Pinpoint the cell where the given text exists, returning its (X, Y) midpoint coordinate. 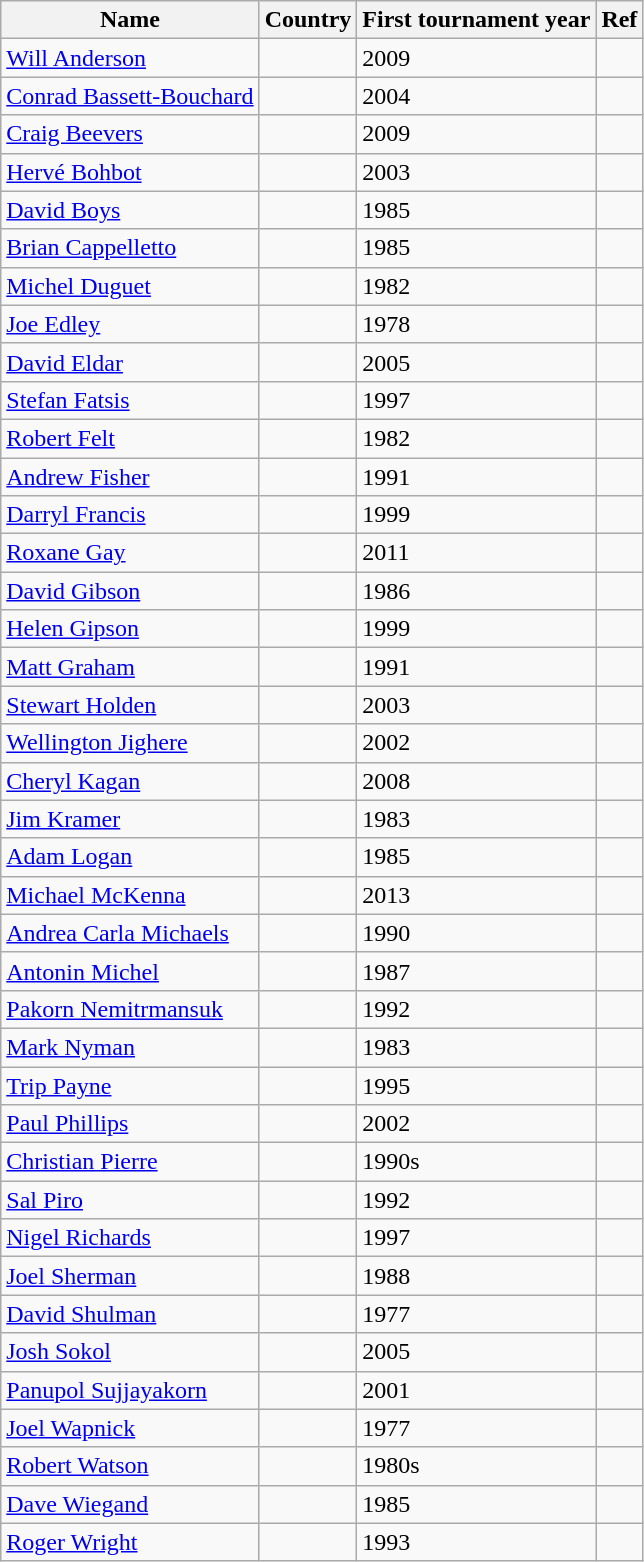
Paul Phillips (130, 1124)
Joel Wapnick (130, 1428)
Matt Graham (130, 667)
2004 (476, 96)
2011 (476, 553)
Dave Wiegand (130, 1504)
Antonin Michel (130, 971)
Nigel Richards (130, 1238)
Pakorn Nemitrmansuk (130, 1009)
Christian Pierre (130, 1162)
First tournament year (476, 20)
Michel Duguet (130, 286)
Roxane Gay (130, 553)
Name (130, 20)
Mark Nyman (130, 1047)
Robert Felt (130, 438)
Michael McKenna (130, 895)
Panupol Sujjayakorn (130, 1390)
Joel Sherman (130, 1276)
Roger Wright (130, 1542)
Adam Logan (130, 857)
1988 (476, 1276)
Joe Edley (130, 324)
David Gibson (130, 591)
Country (308, 20)
David Boys (130, 210)
1980s (476, 1466)
Andrea Carla Michaels (130, 933)
Wellington Jighere (130, 743)
1995 (476, 1085)
Brian Cappelletto (130, 248)
Ref (620, 20)
1990 (476, 933)
Trip Payne (130, 1085)
1990s (476, 1162)
Josh Sokol (130, 1352)
Hervé Bohbot (130, 172)
1978 (476, 324)
Stefan Fatsis (130, 400)
Andrew Fisher (130, 477)
Helen Gipson (130, 629)
Cheryl Kagan (130, 781)
Craig Beevers (130, 134)
1986 (476, 591)
Stewart Holden (130, 705)
David Shulman (130, 1314)
Darryl Francis (130, 515)
2013 (476, 895)
Will Anderson (130, 58)
2001 (476, 1390)
1993 (476, 1542)
Conrad Bassett-Bouchard (130, 96)
Robert Watson (130, 1466)
1987 (476, 971)
Sal Piro (130, 1200)
2008 (476, 781)
Jim Kramer (130, 819)
David Eldar (130, 362)
